Pinpoint the cell where the given text exists, returning its [X, Y] midpoint coordinate. 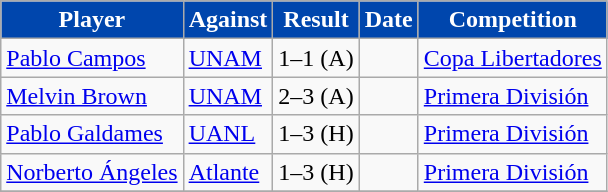
Result [316, 20]
Copa Libertadores [512, 58]
Pablo Campos [92, 58]
UANL [228, 134]
Norberto Ángeles [92, 172]
Date [388, 20]
Melvin Brown [92, 96]
Pablo Galdames [92, 134]
1–1 (A) [316, 58]
Against [228, 20]
Player [92, 20]
Competition [512, 20]
Atlante [228, 172]
2–3 (A) [316, 96]
